Identify which cell holds the provided text, then report its [X, Y] central coordinate. 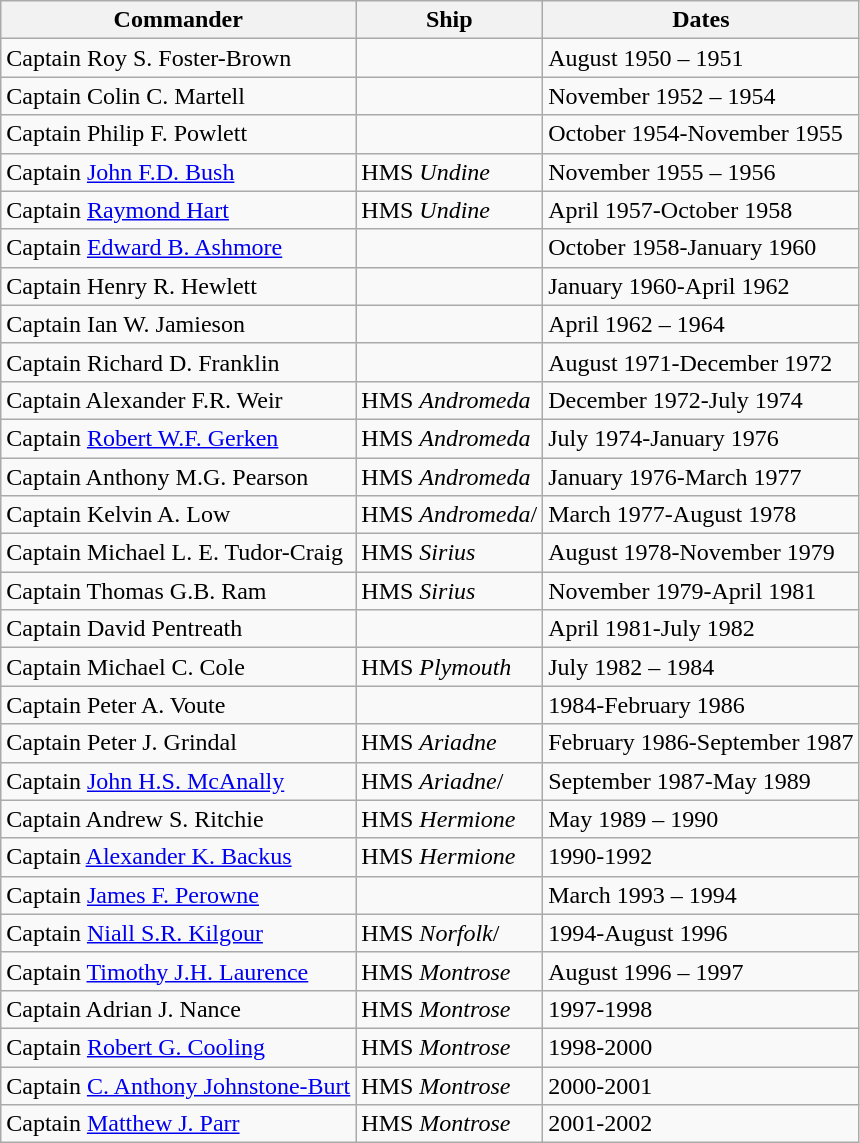
July 1974-January 1976 [701, 438]
August 1950 – 1951 [701, 58]
Captain Alexander K. Backus [178, 857]
1997-1998 [701, 1009]
July 1982 – 1984 [701, 667]
Captain Edward B. Ashmore [178, 248]
Captain John H.S. McAnally [178, 781]
Commander [178, 20]
HMS Andromeda/ [450, 515]
December 1972-July 1974 [701, 400]
April 1957-October 1958 [701, 210]
April 1981-July 1982 [701, 629]
Captain Matthew J. Parr [178, 1124]
Captain Anthony M.G. Pearson [178, 477]
August 1971-December 1972 [701, 362]
October 1954-November 1955 [701, 134]
Captain Peter J. Grindal [178, 743]
Captain Alexander F.R. Weir [178, 400]
Captain Philip F. Powlett [178, 134]
August 1996 – 1997 [701, 971]
Ship [450, 20]
1990-1992 [701, 857]
Captain Roy S. Foster-Brown [178, 58]
Captain Timothy J.H. Laurence [178, 971]
Dates [701, 20]
March 1993 – 1994 [701, 895]
Captain Andrew S. Ritchie [178, 819]
August 1978-November 1979 [701, 553]
Captain Kelvin A. Low [178, 515]
Captain Robert W.F. Gerken [178, 438]
Captain James F. Perowne [178, 895]
Captain Michael L. E. Tudor-Craig [178, 553]
Captain C. Anthony Johnstone-Burt [178, 1085]
2001-2002 [701, 1124]
Captain Robert G. Cooling [178, 1047]
HMS Ariadne/ [450, 781]
Captain Richard D. Franklin [178, 362]
Captain Colin C. Martell [178, 96]
Captain Thomas G.B. Ram [178, 591]
Captain Ian W. Jamieson [178, 324]
Captain David Pentreath [178, 629]
2000-2001 [701, 1085]
HMS Plymouth [450, 667]
April 1962 – 1964 [701, 324]
Captain Michael C. Cole [178, 667]
November 1979-April 1981 [701, 591]
1984-February 1986 [701, 705]
Captain Raymond Hart [178, 210]
1998-2000 [701, 1047]
Captain Niall S.R. Kilgour [178, 933]
January 1976-March 1977 [701, 477]
Captain Henry R. Hewlett [178, 286]
February 1986-September 1987 [701, 743]
March 1977-August 1978 [701, 515]
Captain Adrian J. Nance [178, 1009]
Captain John F.D. Bush [178, 172]
1994-August 1996 [701, 933]
November 1952 – 1954 [701, 96]
November 1955 – 1956 [701, 172]
HMS Norfolk/ [450, 933]
Captain Peter A. Voute [178, 705]
HMS Ariadne [450, 743]
October 1958-January 1960 [701, 248]
September 1987-May 1989 [701, 781]
January 1960-April 1962 [701, 286]
May 1989 – 1990 [701, 819]
